Pinpoint the cell where the given text exists, returning its (X, Y) midpoint coordinate. 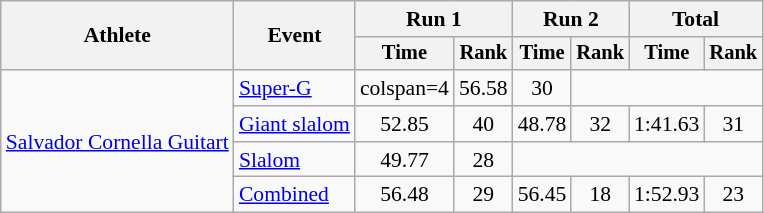
1:52.93 (666, 195)
Total (696, 19)
56.45 (542, 195)
Event (294, 36)
56.48 (404, 195)
colspan=4 (404, 88)
Athlete (118, 36)
30 (542, 88)
Run 2 (571, 19)
56.58 (484, 88)
40 (484, 124)
31 (733, 124)
49.77 (404, 160)
28 (484, 160)
Super-G (294, 88)
52.85 (404, 124)
29 (484, 195)
Combined (294, 195)
Slalom (294, 160)
1:41.63 (666, 124)
Run 1 (434, 19)
48.78 (542, 124)
18 (600, 195)
32 (600, 124)
Salvador Cornella Guitart (118, 141)
Giant slalom (294, 124)
23 (733, 195)
